Scan for the cell matching the given text and deliver its [x, y] coordinate at center. 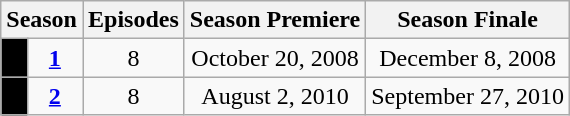
Season Finale [468, 20]
September 27, 2010 [468, 96]
August 2, 2010 [274, 96]
Season [42, 20]
1 [54, 58]
December 8, 2008 [468, 58]
Episodes [133, 20]
2 [54, 96]
October 20, 2008 [274, 58]
Season Premiere [274, 20]
